Determine the (X, Y) coordinate at the center of the cell enclosing the given text.  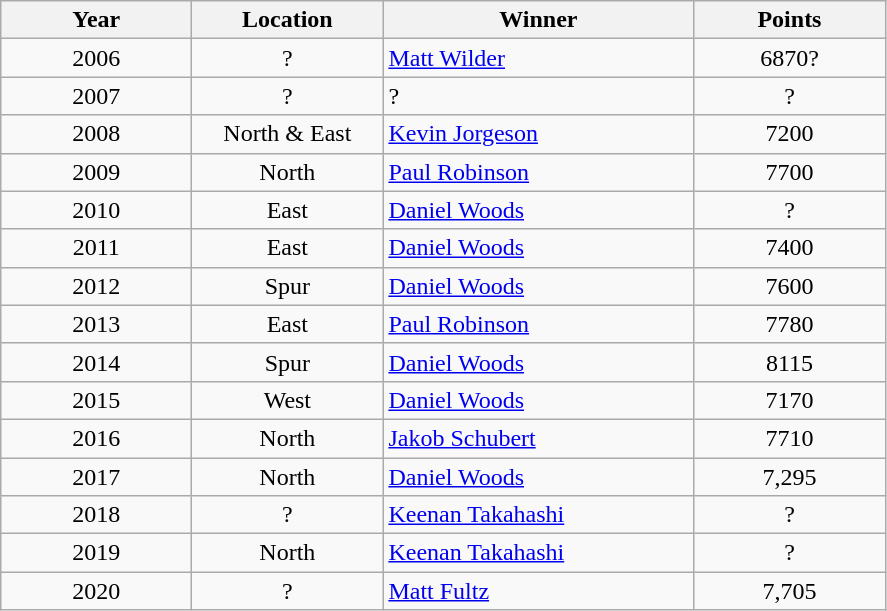
Jakob Schubert (538, 438)
8115 (790, 362)
2011 (96, 248)
2015 (96, 400)
Points (790, 20)
7700 (790, 172)
2013 (96, 324)
Winner (538, 20)
7,295 (790, 477)
2008 (96, 134)
7710 (790, 438)
6870? (790, 58)
Matt Fultz (538, 591)
2009 (96, 172)
7170 (790, 400)
West (288, 400)
2019 (96, 553)
7780 (790, 324)
Year (96, 20)
North & East (288, 134)
2018 (96, 515)
2006 (96, 58)
7400 (790, 248)
2016 (96, 438)
2017 (96, 477)
7600 (790, 286)
2007 (96, 96)
Matt Wilder (538, 58)
7200 (790, 134)
Kevin Jorgeson (538, 134)
2012 (96, 286)
7,705 (790, 591)
2020 (96, 591)
2010 (96, 210)
Location (288, 20)
2014 (96, 362)
